Extract the (X, Y) coordinate from the center of the cell holding the provided text.  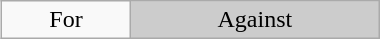
Against (254, 20)
For (66, 20)
